Locate the cell with the specified text and output its (X, Y) center coordinate. 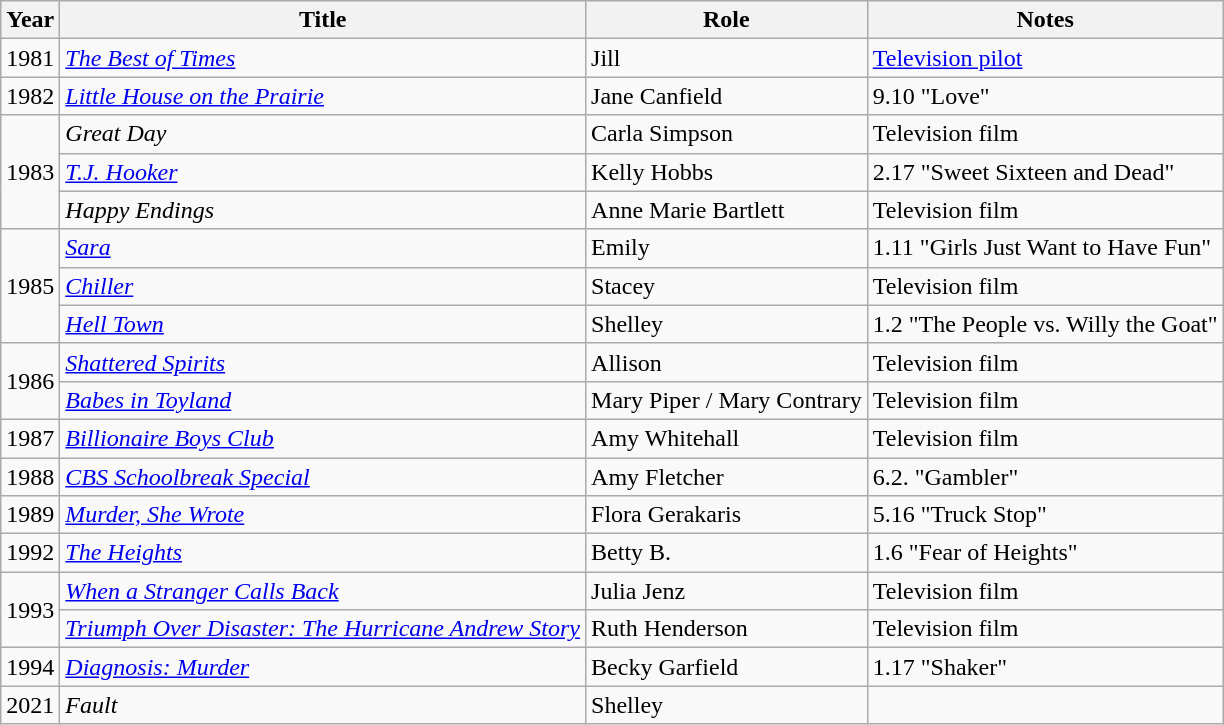
Year (30, 20)
CBS Schoolbreak Special (323, 477)
The Best of Times (323, 58)
Role (727, 20)
Fault (323, 705)
Chiller (323, 286)
6.2. "Gambler" (1045, 477)
Becky Garfield (727, 667)
2021 (30, 705)
1.17 "Shaker" (1045, 667)
T.J. Hooker (323, 172)
Julia Jenz (727, 591)
1.2 "The People vs. Willy the Goat" (1045, 324)
5.16 "Truck Stop" (1045, 515)
The Heights (323, 553)
1988 (30, 477)
1993 (30, 610)
Diagnosis: Murder (323, 667)
Title (323, 20)
Happy Endings (323, 210)
Sara (323, 248)
Television pilot (1045, 58)
Allison (727, 362)
Kelly Hobbs (727, 172)
Jane Canfield (727, 96)
1994 (30, 667)
9.10 "Love" (1045, 96)
Hell Town (323, 324)
1983 (30, 172)
Murder, She Wrote (323, 515)
Amy Whitehall (727, 438)
1987 (30, 438)
Little House on the Prairie (323, 96)
1992 (30, 553)
1.11 "Girls Just Want to Have Fun" (1045, 248)
Billionaire Boys Club (323, 438)
1.6 "Fear of Heights" (1045, 553)
1985 (30, 286)
Emily (727, 248)
Stacey (727, 286)
1982 (30, 96)
Betty B. (727, 553)
Jill (727, 58)
Great Day (323, 134)
Carla Simpson (727, 134)
1981 (30, 58)
2.17 "Sweet Sixteen and Dead" (1045, 172)
Notes (1045, 20)
When a Stranger Calls Back (323, 591)
Shattered Spirits (323, 362)
1989 (30, 515)
Amy Fletcher (727, 477)
Babes in Toyland (323, 400)
1986 (30, 381)
Flora Gerakaris (727, 515)
Anne Marie Bartlett (727, 210)
Triumph Over Disaster: The Hurricane Andrew Story (323, 629)
Mary Piper / Mary Contrary (727, 400)
Ruth Henderson (727, 629)
